Scan for the cell matching the given text and deliver its [X, Y] coordinate at center. 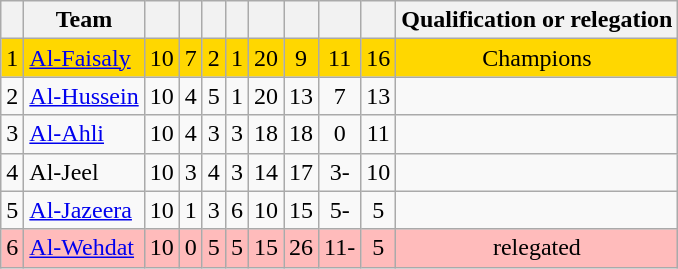
16 [378, 58]
Champions [537, 58]
3- [340, 172]
14 [266, 172]
9 [302, 58]
Qualification or relegation [537, 20]
17 [302, 172]
Al-Jeel [84, 172]
Al-Jazeera [84, 210]
Al-Faisaly [84, 58]
Al-Wehdat [84, 248]
11- [340, 248]
relegated [537, 248]
Al-Ahli [84, 134]
5- [340, 210]
Team [84, 20]
Al-Hussein [84, 96]
26 [302, 248]
